Return the (X, Y) coordinate for the center point of the cell that contains the specified text.  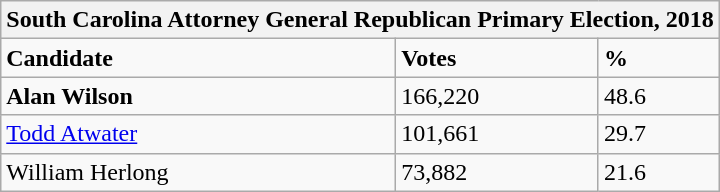
101,661 (498, 134)
Todd Atwater (198, 134)
Alan Wilson (198, 96)
William Herlong (198, 172)
29.7 (658, 134)
48.6 (658, 96)
21.6 (658, 172)
73,882 (498, 172)
166,220 (498, 96)
South Carolina Attorney General Republican Primary Election, 2018 (360, 20)
Votes (498, 58)
Candidate (198, 58)
% (658, 58)
